Find where the given text appears and provide that cell's center as [X, Y] coordinate. 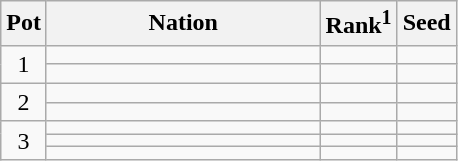
2 [24, 102]
1 [24, 64]
Nation [183, 24]
Seed [426, 24]
Rank1 [358, 24]
Pot [24, 24]
3 [24, 140]
